Identify which cell holds the provided text, then report its [x, y] central coordinate. 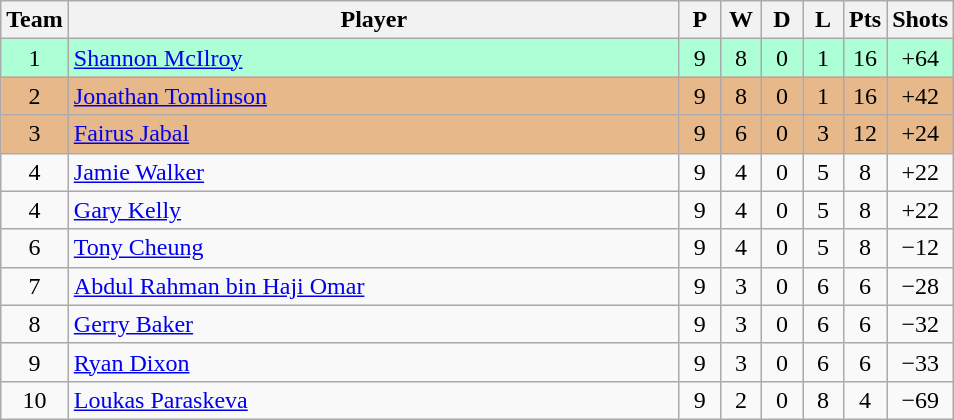
Jamie Walker [374, 172]
Ryan Dixon [374, 362]
Player [374, 20]
Shannon McIlroy [374, 58]
10 [35, 400]
Gerry Baker [374, 324]
L [824, 20]
7 [35, 286]
Fairus Jabal [374, 134]
−33 [920, 362]
Team [35, 20]
−69 [920, 400]
−12 [920, 248]
Jonathan Tomlinson [374, 96]
+42 [920, 96]
−32 [920, 324]
Gary Kelly [374, 210]
−28 [920, 286]
+64 [920, 58]
P [700, 20]
+24 [920, 134]
W [740, 20]
Pts [866, 20]
Tony Cheung [374, 248]
Abdul Rahman bin Haji Omar [374, 286]
12 [866, 134]
Shots [920, 20]
Loukas Paraskeva [374, 400]
D [782, 20]
